Pinpoint the cell where the given text exists, returning its (x, y) midpoint coordinate. 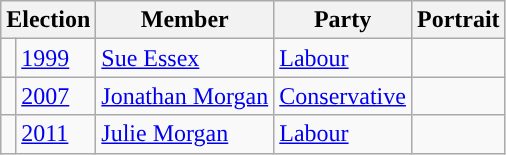
Election (48, 20)
Party (343, 20)
Portrait (458, 20)
2007 (56, 96)
Sue Essex (185, 58)
2011 (56, 134)
1999 (56, 58)
Conservative (343, 96)
Julie Morgan (185, 134)
Jonathan Morgan (185, 96)
Member (185, 20)
